Return (X, Y) of the center of cell containing provided text 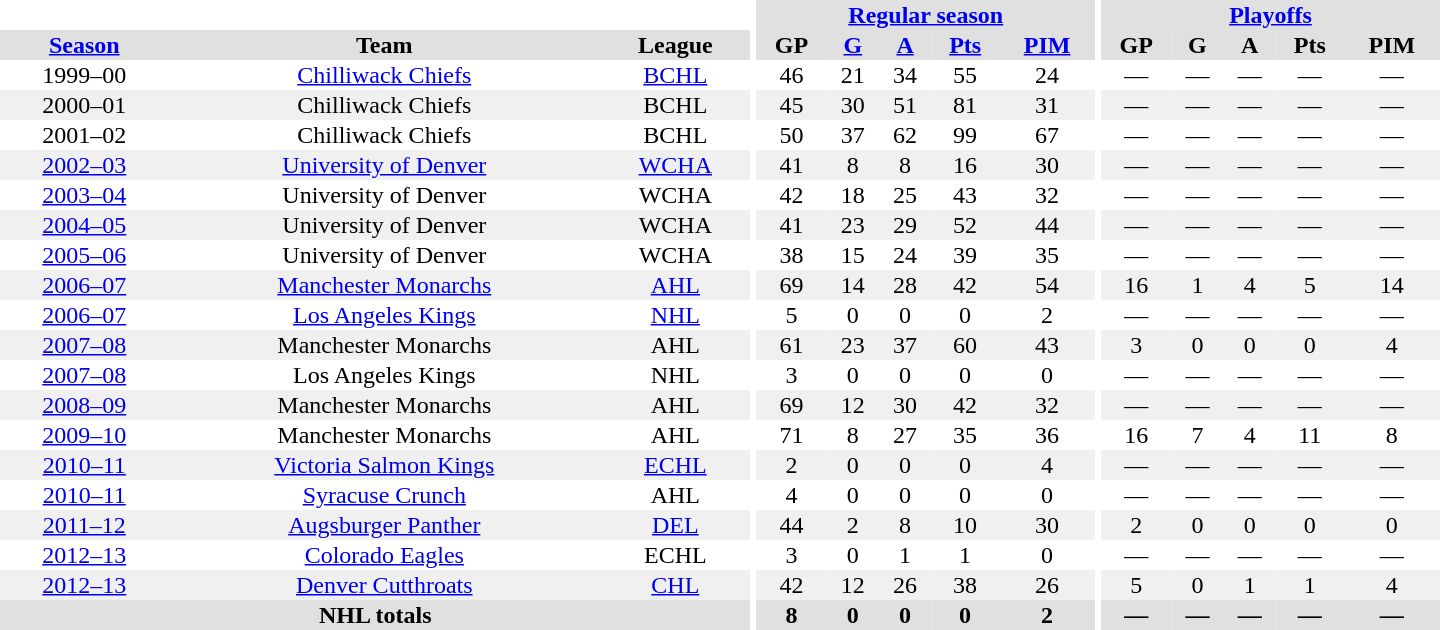
39 (965, 255)
DEL (675, 525)
2001–02 (84, 135)
2005–06 (84, 255)
52 (965, 225)
2011–12 (84, 525)
1999–00 (84, 75)
Team (384, 45)
61 (791, 345)
7 (1197, 435)
2002–03 (84, 165)
54 (1047, 285)
55 (965, 75)
Denver Cutthroats (384, 585)
81 (965, 105)
League (675, 45)
67 (1047, 135)
2008–09 (84, 405)
Regular season (926, 15)
11 (1310, 435)
60 (965, 345)
2009–10 (84, 435)
34 (905, 75)
Victoria Salmon Kings (384, 465)
15 (853, 255)
99 (965, 135)
25 (905, 195)
27 (905, 435)
2004–05 (84, 225)
51 (905, 105)
Syracuse Crunch (384, 495)
50 (791, 135)
45 (791, 105)
62 (905, 135)
2000–01 (84, 105)
71 (791, 435)
Season (84, 45)
36 (1047, 435)
28 (905, 285)
29 (905, 225)
31 (1047, 105)
18 (853, 195)
21 (853, 75)
Playoffs (1270, 15)
Colorado Eagles (384, 555)
46 (791, 75)
CHL (675, 585)
10 (965, 525)
2003–04 (84, 195)
Augsburger Panther (384, 525)
NHL totals (376, 615)
